Scan for the cell matching the given text and deliver its (x, y) coordinate at center. 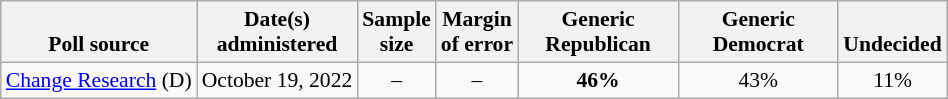
GenericRepublican (598, 32)
Undecided (892, 32)
Samplesize (396, 32)
43% (758, 80)
Change Research (D) (99, 80)
11% (892, 80)
46% (598, 80)
October 19, 2022 (278, 80)
Poll source (99, 32)
GenericDemocrat (758, 32)
Marginof error (477, 32)
Date(s)administered (278, 32)
